Scan for the cell matching the given text and deliver its [x, y] coordinate at center. 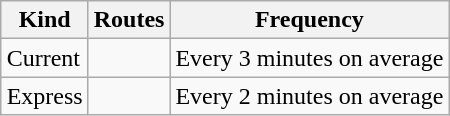
Routes [129, 20]
Every 3 minutes on average [310, 58]
Kind [44, 20]
Current [44, 58]
Express [44, 96]
Frequency [310, 20]
Every 2 minutes on average [310, 96]
